Find where the given text appears and provide that cell's center as [X, Y] coordinate. 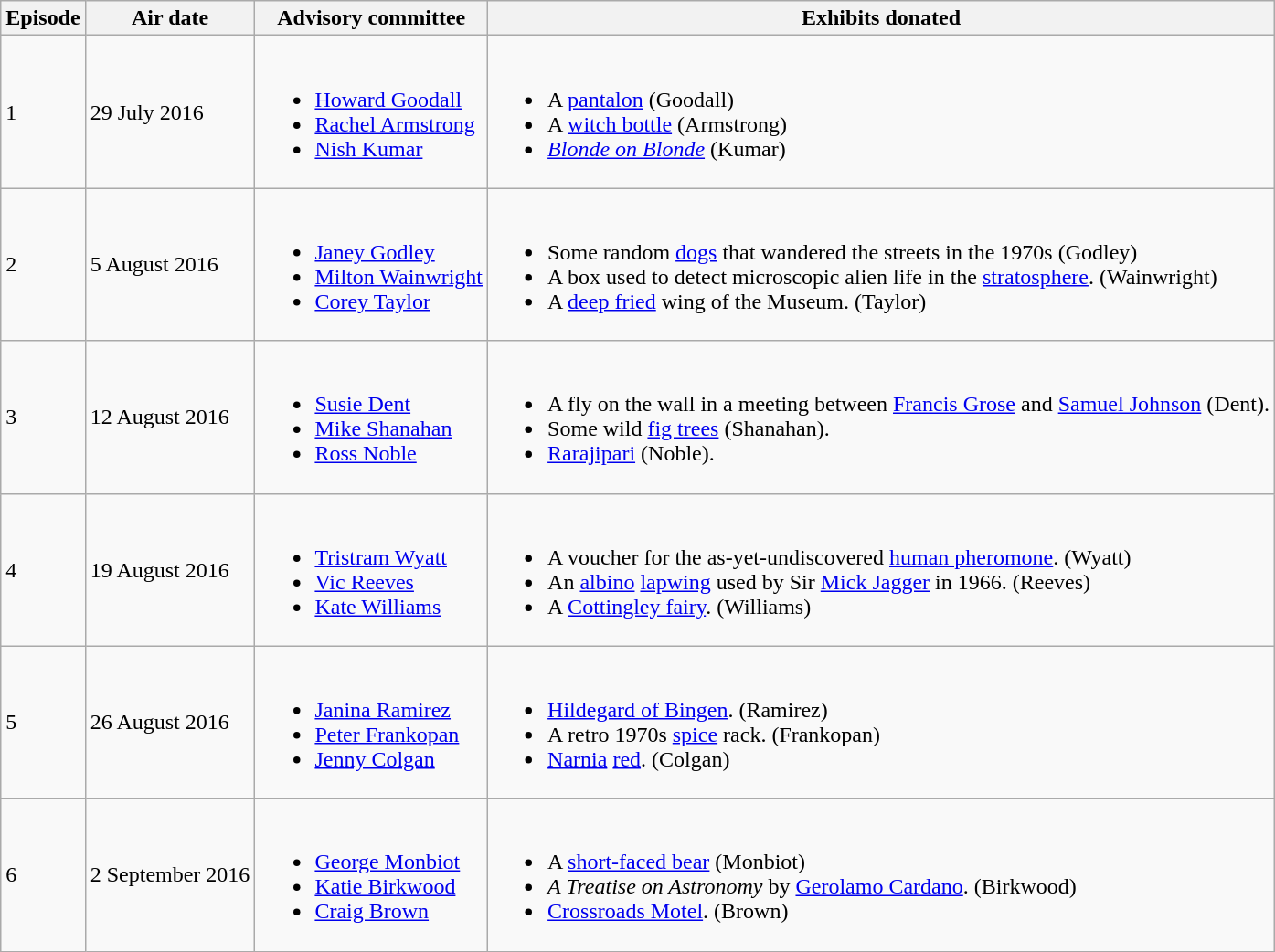
2 September 2016 [170, 875]
Janina RamirezPeter FrankopanJenny Colgan [371, 722]
A short-faced bear (Monbiot)A Treatise on Astronomy by Gerolamo Cardano. (Birkwood)Crossroads Motel. (Brown) [881, 875]
Howard GoodallRachel ArmstrongNish Kumar [371, 111]
Janey GodleyMilton WainwrightCorey Taylor [371, 265]
1 [43, 111]
26 August 2016 [170, 722]
A fly on the wall in a meeting between Francis Grose and Samuel Johnson (Dent).Some wild fig trees (Shanahan).Rarajipari (Noble). [881, 417]
Tristram WyattVic ReevesKate Williams [371, 570]
Advisory committee [371, 18]
Episode [43, 18]
2 [43, 265]
5 [43, 722]
A pantalon (Goodall)A witch bottle (Armstrong)Blonde on Blonde (Kumar) [881, 111]
Air date [170, 18]
19 August 2016 [170, 570]
4 [43, 570]
3 [43, 417]
Susie DentMike ShanahanRoss Noble [371, 417]
6 [43, 875]
29 July 2016 [170, 111]
12 August 2016 [170, 417]
George MonbiotKatie BirkwoodCraig Brown [371, 875]
Hildegard of Bingen. (Ramirez)A retro 1970s spice rack. (Frankopan)Narnia red. (Colgan) [881, 722]
Exhibits donated [881, 18]
5 August 2016 [170, 265]
